Output the (X, Y) coordinate of the center of the cell containing the given text.  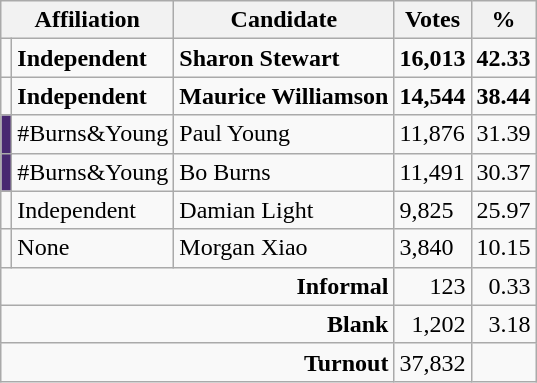
Blank (198, 324)
30.37 (504, 172)
31.39 (504, 134)
37,832 (432, 362)
11,876 (432, 134)
10.15 (504, 248)
16,013 (432, 58)
Sharon Stewart (284, 58)
42.33 (504, 58)
Morgan Xiao (284, 248)
9,825 (432, 210)
Informal (198, 286)
3,840 (432, 248)
Affiliation (88, 20)
Bo Burns (284, 172)
123 (432, 286)
0.33 (504, 286)
Paul Young (284, 134)
None (93, 248)
Candidate (284, 20)
3.18 (504, 324)
11,491 (432, 172)
% (504, 20)
Turnout (198, 362)
38.44 (504, 96)
Maurice Williamson (284, 96)
Votes (432, 20)
1,202 (432, 324)
Damian Light (284, 210)
25.97 (504, 210)
14,544 (432, 96)
